Return the (X, Y) coordinate for the center point of the cell that contains the specified text.  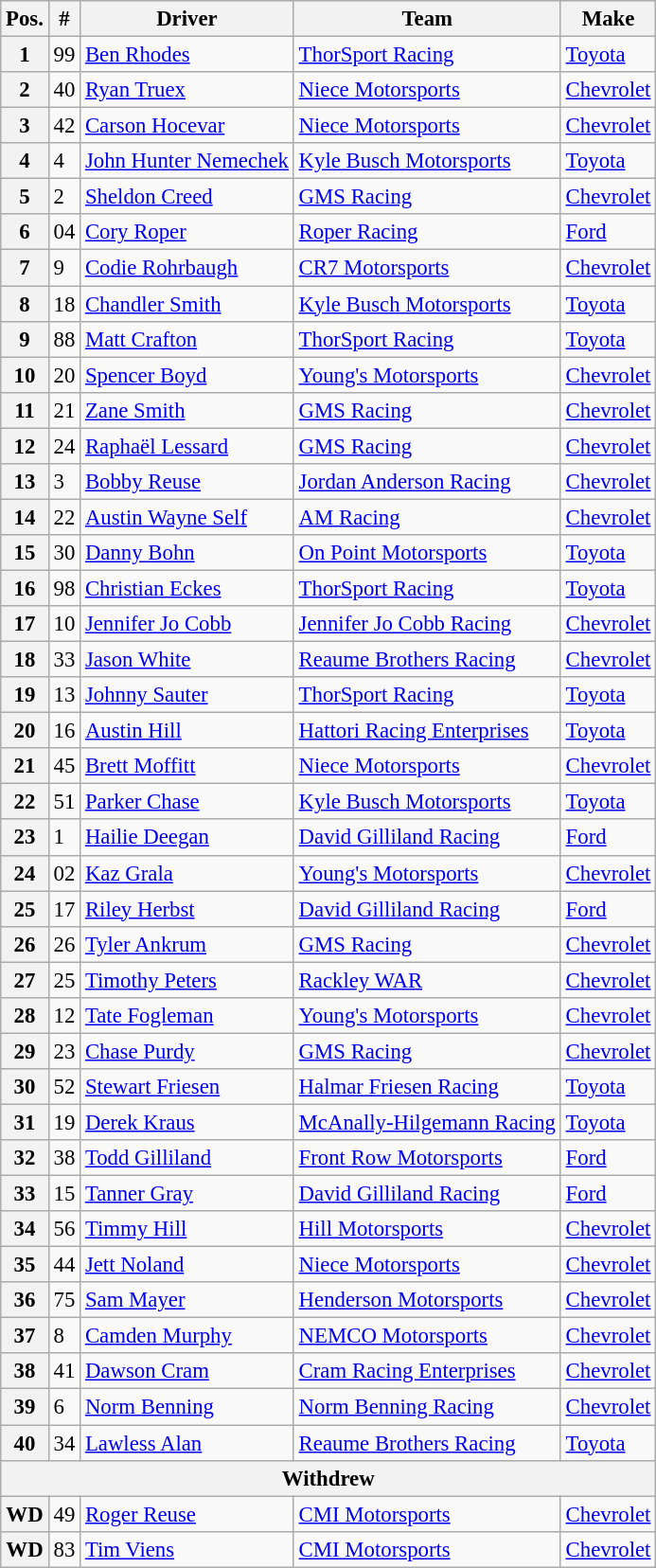
02 (64, 873)
32 (25, 1158)
Danny Bohn (187, 553)
7 (25, 268)
Raphaël Lessard (187, 446)
Austin Wayne Self (187, 517)
Johnny Sauter (187, 695)
Pos. (25, 19)
Carson Hocevar (187, 126)
Tanner Gray (187, 1194)
# (64, 19)
31 (25, 1122)
Timmy Hill (187, 1229)
35 (25, 1265)
Jennifer Jo Cobb (187, 624)
Chandler Smith (187, 304)
Roger Reuse (187, 1514)
83 (64, 1549)
Hill Motorsports (427, 1229)
04 (64, 232)
Driver (187, 19)
Tyler Ankrum (187, 944)
Cram Racing Enterprises (427, 1372)
52 (64, 1087)
Spencer Boyd (187, 375)
Sheldon Creed (187, 197)
5 (25, 197)
75 (64, 1300)
John Hunter Nemechek (187, 161)
Brett Moffitt (187, 766)
Chase Purdy (187, 1051)
Henderson Motorsports (427, 1300)
On Point Motorsports (427, 553)
Hattori Racing Enterprises (427, 731)
Derek Kraus (187, 1122)
98 (64, 588)
Codie Rohrbaugh (187, 268)
Timothy Peters (187, 980)
Jett Noland (187, 1265)
28 (25, 1016)
Matt Crafton (187, 339)
49 (64, 1514)
Todd Gilliland (187, 1158)
Camden Murphy (187, 1336)
39 (25, 1407)
Sam Mayer (187, 1300)
99 (64, 55)
Kaz Grala (187, 873)
27 (25, 980)
11 (25, 410)
Rackley WAR (427, 980)
44 (64, 1265)
Roper Racing (427, 232)
CR7 Motorsports (427, 268)
Riley Herbst (187, 909)
Halmar Friesen Racing (427, 1087)
Bobby Reuse (187, 482)
29 (25, 1051)
Lawless Alan (187, 1443)
Team (427, 19)
Jason White (187, 660)
Stewart Friesen (187, 1087)
Jennifer Jo Cobb Racing (427, 624)
Cory Roper (187, 232)
Dawson Cram (187, 1372)
37 (25, 1336)
Norm Benning Racing (427, 1407)
Withdrew (328, 1478)
41 (64, 1372)
NEMCO Motorsports (427, 1336)
Zane Smith (187, 410)
Jordan Anderson Racing (427, 482)
Make (608, 19)
56 (64, 1229)
14 (25, 517)
Tate Fogleman (187, 1016)
Tim Viens (187, 1549)
Austin Hill (187, 731)
42 (64, 126)
88 (64, 339)
36 (25, 1300)
51 (64, 802)
Norm Benning (187, 1407)
Parker Chase (187, 802)
AM Racing (427, 517)
McAnally-Hilgemann Racing (427, 1122)
Ben Rhodes (187, 55)
45 (64, 766)
Ryan Truex (187, 90)
Christian Eckes (187, 588)
Hailie Deegan (187, 838)
Front Row Motorsports (427, 1158)
